Capture the cell that displays the provided text and extract its (x, y) central coordinate. 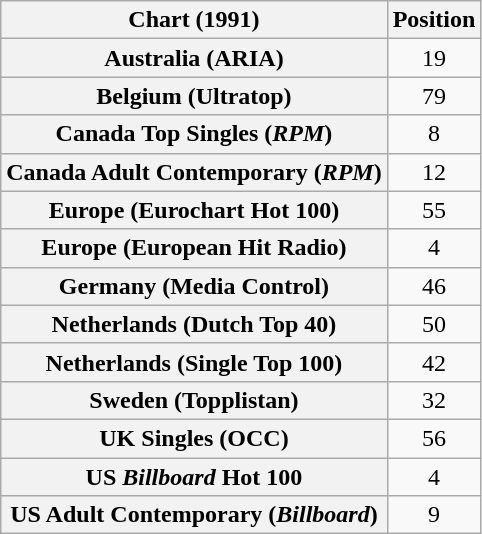
12 (434, 172)
Canada Adult Contemporary (RPM) (194, 172)
Canada Top Singles (RPM) (194, 134)
Netherlands (Dutch Top 40) (194, 324)
56 (434, 438)
Netherlands (Single Top 100) (194, 362)
19 (434, 58)
US Adult Contemporary (Billboard) (194, 515)
US Billboard Hot 100 (194, 477)
9 (434, 515)
Europe (European Hit Radio) (194, 248)
46 (434, 286)
32 (434, 400)
Australia (ARIA) (194, 58)
Europe (Eurochart Hot 100) (194, 210)
Sweden (Topplistan) (194, 400)
8 (434, 134)
50 (434, 324)
Chart (1991) (194, 20)
Position (434, 20)
55 (434, 210)
UK Singles (OCC) (194, 438)
42 (434, 362)
Germany (Media Control) (194, 286)
Belgium (Ultratop) (194, 96)
79 (434, 96)
